Return [x, y] of the center of cell containing provided text 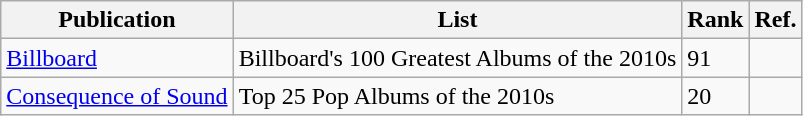
Top 25 Pop Albums of the 2010s [458, 96]
Consequence of Sound [117, 96]
Publication [117, 20]
91 [716, 58]
Billboard [117, 58]
Billboard's 100 Greatest Albums of the 2010s [458, 58]
Ref. [776, 20]
Rank [716, 20]
20 [716, 96]
List [458, 20]
